Return (X, Y) of the center of cell containing provided text 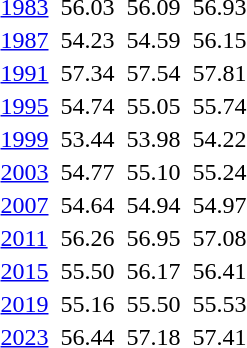
54.59 (154, 40)
54.74 (88, 106)
53.98 (154, 139)
55.16 (88, 304)
54.94 (154, 205)
56.17 (154, 271)
56.26 (88, 238)
57.54 (154, 73)
55.10 (154, 172)
54.23 (88, 40)
54.77 (88, 172)
54.64 (88, 205)
53.44 (88, 139)
57.34 (88, 73)
56.95 (154, 238)
55.05 (154, 106)
